Return the (x, y) coordinate for the center point of the cell that contains the specified text.  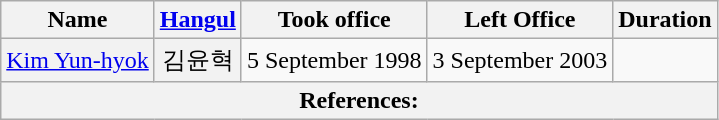
Took office (334, 20)
Name (78, 20)
Hangul (198, 20)
References: (359, 100)
Kim Yun-hyok (78, 60)
김윤혁 (198, 60)
Left Office (520, 20)
5 September 1998 (334, 60)
3 September 2003 (520, 60)
Duration (665, 20)
